Extract the [X, Y] coordinate from the center of the cell holding the provided text.  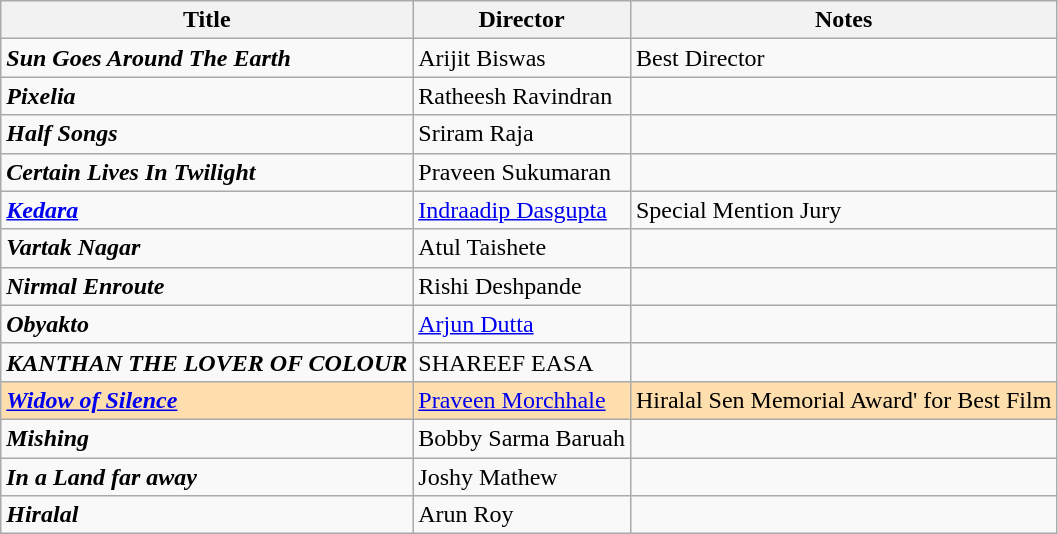
Notes [843, 20]
Obyakto [207, 324]
Title [207, 20]
Hiralal [207, 515]
Special Mention Jury [843, 210]
Half Songs [207, 134]
Joshy Mathew [522, 477]
Praveen Sukumaran [522, 172]
Bobby Sarma Baruah [522, 438]
Vartak Nagar [207, 248]
Hiralal Sen Memorial Award' for Best Film [843, 400]
SHAREEF EASA [522, 362]
Mishing [207, 438]
Arijit Biswas [522, 58]
Indraadip Dasgupta [522, 210]
Arjun Dutta [522, 324]
Praveen Morchhale [522, 400]
Arun Roy [522, 515]
Pixelia [207, 96]
Director [522, 20]
Atul Taishete [522, 248]
Ratheesh Ravindran [522, 96]
KANTHAN THE LOVER OF COLOUR [207, 362]
In a Land far away [207, 477]
Kedara [207, 210]
Certain Lives In Twilight [207, 172]
Best Director [843, 58]
Rishi Deshpande [522, 286]
Sriram Raja [522, 134]
Nirmal Enroute [207, 286]
Widow of Silence [207, 400]
Sun Goes Around The Earth [207, 58]
